Determine the (x, y) coordinate at the center of the cell enclosing the given text.  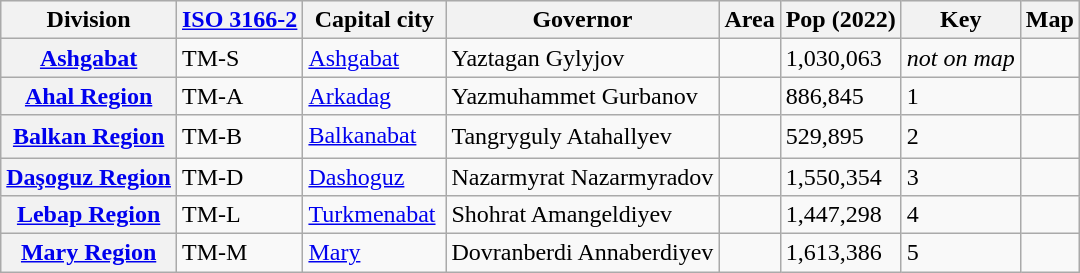
Area (750, 20)
4 (960, 215)
Shohrat Amangeldiyev (582, 215)
Yazmuhammet Gurbanov (582, 96)
not on map (960, 58)
Lebap Region (89, 215)
1,550,354 (840, 177)
Ahal Region (89, 96)
529,895 (840, 136)
Daşoguz Region (89, 177)
Balkanabat (374, 136)
Key (960, 20)
Dovranberdi Annaberdiyev (582, 253)
1,447,298 (840, 215)
Arkadag (374, 96)
2 (960, 136)
Capital city (374, 20)
Mary Region (89, 253)
Tangryguly Atahallyev (582, 136)
Turkmenabat (374, 215)
ISO 3166-2 (239, 20)
Division (89, 20)
Mary (374, 253)
TM-M (239, 253)
TM-L (239, 215)
1,030,063 (840, 58)
Dashoguz (374, 177)
886,845 (840, 96)
Yaztagan Gylyjov (582, 58)
TM-D (239, 177)
Balkan Region (89, 136)
3 (960, 177)
1,613,386 (840, 253)
Pop (2022) (840, 20)
Governor (582, 20)
TM-S (239, 58)
Map (1050, 20)
5 (960, 253)
TM-B (239, 136)
TM-A (239, 96)
1 (960, 96)
Nazarmyrat Nazarmyradov (582, 177)
